Find where the given text appears and provide that cell's center as [X, Y] coordinate. 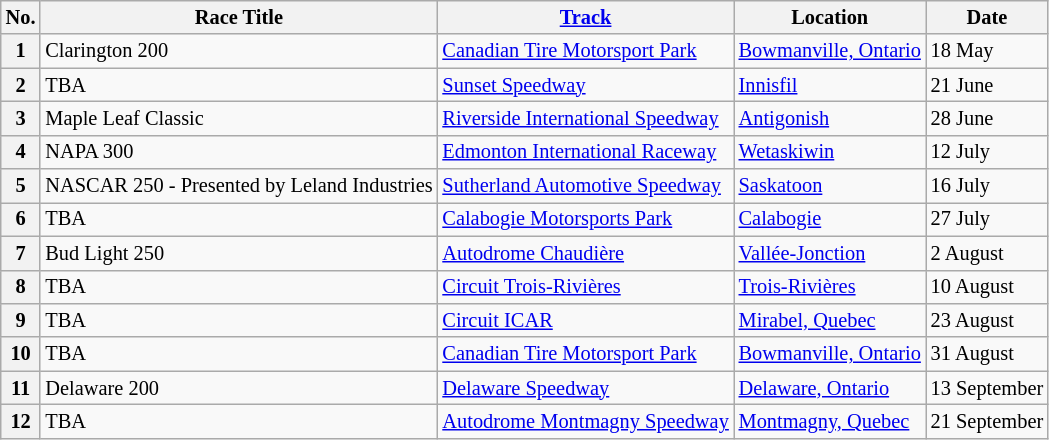
4 [21, 152]
Sunset Speedway [585, 85]
2 August [987, 253]
9 [21, 320]
Maple Leaf Classic [238, 118]
Sutherland Automotive Speedway [585, 186]
Trois-Rivières [830, 287]
Calabogie Motorsports Park [585, 219]
2 [21, 85]
Autodrome Montmagny Speedway [585, 421]
Antigonish [830, 118]
Innisfil [830, 85]
12 [21, 421]
12 July [987, 152]
Date [987, 17]
Mirabel, Quebec [830, 320]
8 [21, 287]
1 [21, 51]
Circuit Trois-Rivières [585, 287]
7 [21, 253]
28 June [987, 118]
Circuit ICAR [585, 320]
Delaware, Ontario [830, 388]
NAPA 300 [238, 152]
Location [830, 17]
Wetaskiwin [830, 152]
No. [21, 17]
11 [21, 388]
23 August [987, 320]
16 July [987, 186]
6 [21, 219]
3 [21, 118]
Calabogie [830, 219]
Delaware 200 [238, 388]
13 September [987, 388]
18 May [987, 51]
27 July [987, 219]
Clarington 200 [238, 51]
Track [585, 17]
Race Title [238, 17]
NASCAR 250 - Presented by Leland Industries [238, 186]
5 [21, 186]
Delaware Speedway [585, 388]
Vallée-Jonction [830, 253]
Edmonton International Raceway [585, 152]
10 August [987, 287]
31 August [987, 354]
Saskatoon [830, 186]
Bud Light 250 [238, 253]
Riverside International Speedway [585, 118]
10 [21, 354]
21 September [987, 421]
Autodrome Chaudière [585, 253]
21 June [987, 85]
Montmagny, Quebec [830, 421]
